Extract the [X, Y] coordinate from the center of the cell holding the provided text.  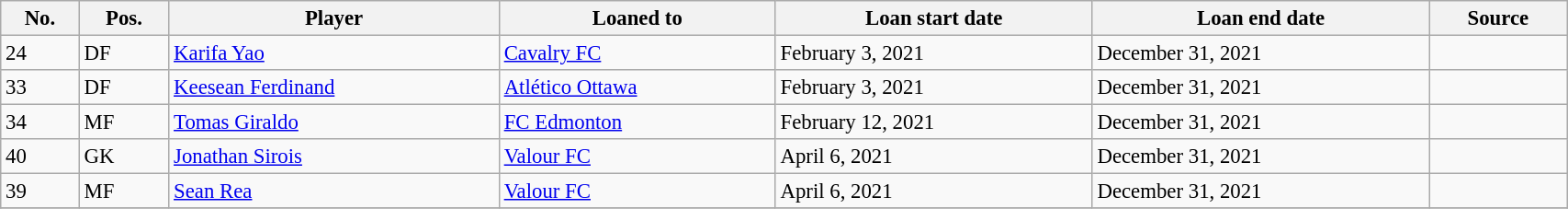
34 [40, 122]
Jonathan Sirois [334, 157]
Loaned to [637, 18]
No. [40, 18]
Pos. [124, 18]
39 [40, 192]
Keesean Ferdinand [334, 87]
Atlético Ottawa [637, 87]
Cavalry FC [637, 53]
Source [1498, 18]
Loan end date [1260, 18]
GK [124, 157]
February 12, 2021 [933, 122]
33 [40, 87]
Player [334, 18]
FC Edmonton [637, 122]
Loan start date [933, 18]
24 [40, 53]
Tomas Giraldo [334, 122]
Sean Rea [334, 192]
40 [40, 157]
Karifa Yao [334, 53]
